Return (x, y) of the center of cell containing provided text 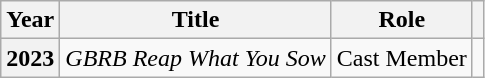
Cast Member (402, 58)
Role (402, 20)
Year (30, 20)
GBRB Reap What You Sow (196, 58)
2023 (30, 58)
Title (196, 20)
